For the text-containing cell, return its midpoint in [X, Y] coordinate format. 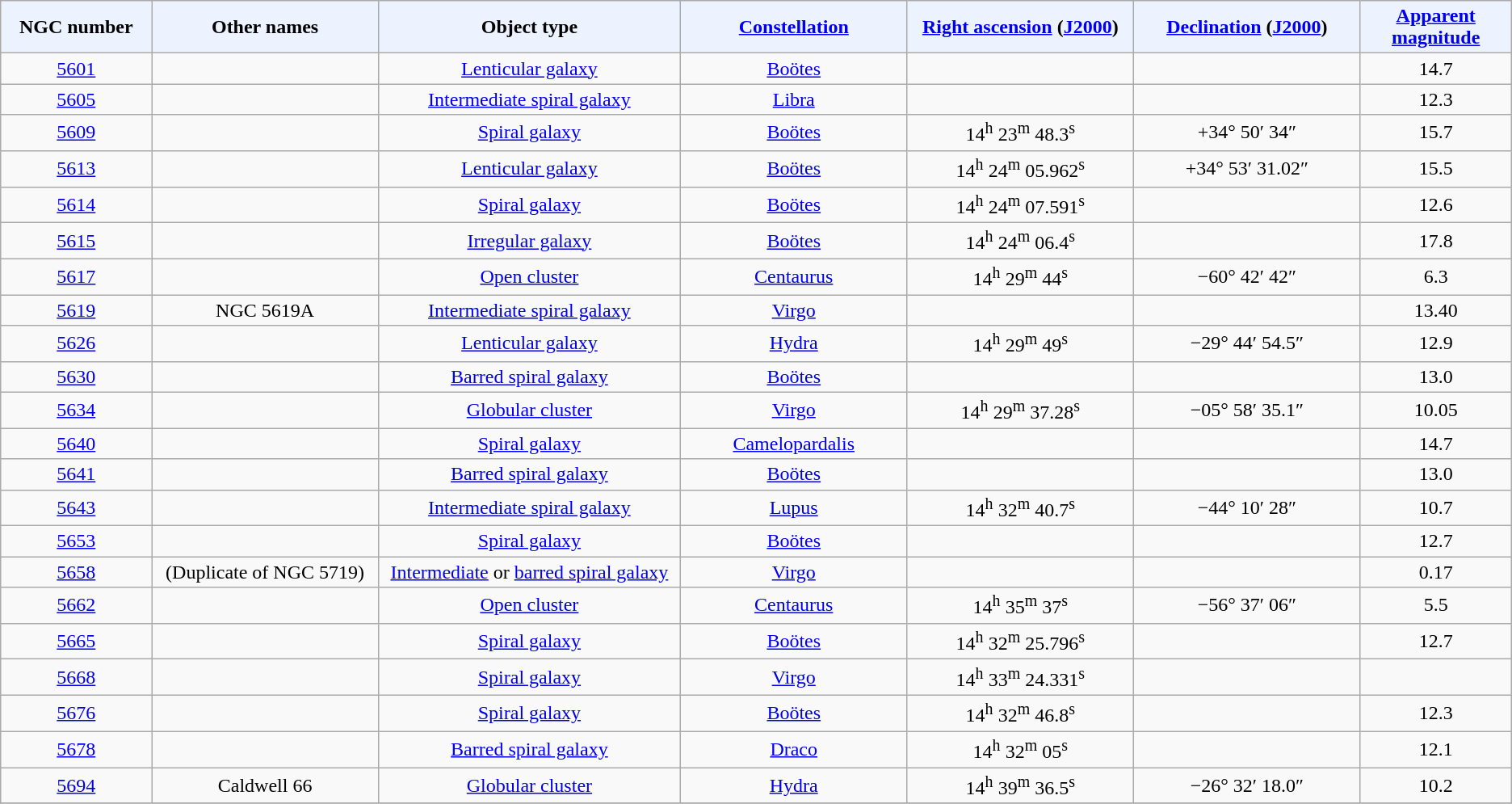
5643 [76, 507]
15.5 [1436, 168]
17.8 [1436, 241]
5640 [76, 444]
5609 [76, 133]
Lupus [793, 507]
14h 35m 37s [1021, 606]
5676 [76, 713]
5630 [76, 377]
5617 [76, 276]
5.5 [1436, 606]
−29° 44′ 54.5″ [1247, 344]
12.9 [1436, 344]
−60° 42′ 42″ [1247, 276]
5678 [76, 750]
14h 29m 49s [1021, 344]
10.2 [1436, 785]
14h 24m 05.962s [1021, 168]
14h 24m 07.591s [1021, 205]
Libra [793, 99]
Irregular galaxy [529, 241]
5626 [76, 344]
5615 [76, 241]
Declination (J2000) [1247, 27]
5613 [76, 168]
−05° 58′ 35.1″ [1247, 410]
Constellation [793, 27]
14h 32m 40.7s [1021, 507]
Object type [529, 27]
0.17 [1436, 572]
12.1 [1436, 750]
14h 29m 37.28s [1021, 410]
14h 32m 25.796s [1021, 642]
Caldwell 66 [265, 785]
13.40 [1436, 310]
14h 33m 24.331s [1021, 677]
5619 [76, 310]
Other names [265, 27]
5668 [76, 677]
5694 [76, 785]
−26° 32′ 18.0″ [1247, 785]
Apparent magnitude [1436, 27]
−44° 10′ 28″ [1247, 507]
14h 39m 36.5s [1021, 785]
14h 24m 06.4s [1021, 241]
NGC number [76, 27]
14h 23m 48.3s [1021, 133]
14h 32m 46.8s [1021, 713]
Right ascension (J2000) [1021, 27]
5665 [76, 642]
(Duplicate of NGC 5719) [265, 572]
5653 [76, 541]
5634 [76, 410]
6.3 [1436, 276]
−56° 37′ 06″ [1247, 606]
12.6 [1436, 205]
14h 29m 44s [1021, 276]
Camelopardalis [793, 444]
15.7 [1436, 133]
+34° 50′ 34″ [1247, 133]
NGC 5619A [265, 310]
10.05 [1436, 410]
10.7 [1436, 507]
5658 [76, 572]
5641 [76, 474]
Intermediate or barred spiral galaxy [529, 572]
14h 32m 05s [1021, 750]
5614 [76, 205]
5605 [76, 99]
5662 [76, 606]
5601 [76, 69]
Draco [793, 750]
+34° 53′ 31.02″ [1247, 168]
